Locate the cell with the specified text and output its [x, y] center coordinate. 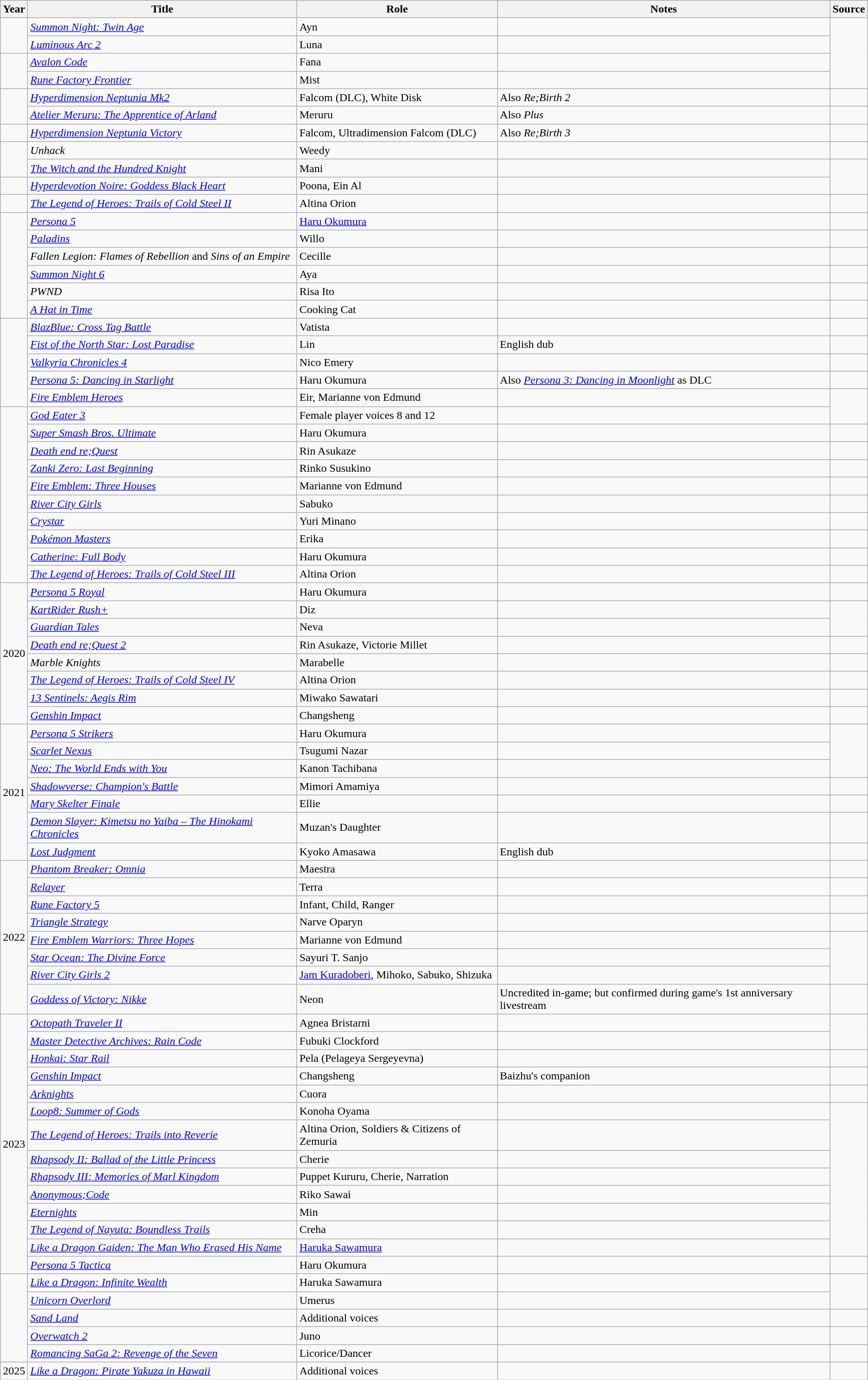
Muzan's Daughter [397, 828]
The Legend of Heroes: Trails of Cold Steel IV [162, 680]
Juno [397, 1335]
Aya [397, 274]
Persona 5 Tactica [162, 1265]
Neo: The World Ends with You [162, 768]
Like a Dragon: Infinite Wealth [162, 1283]
Weedy [397, 150]
Also Persona 3: Dancing in Moonlight as DLC [664, 380]
Pokémon Masters [162, 539]
Persona 5 Strikers [162, 733]
Luna [397, 45]
Miwako Sawatari [397, 698]
A Hat in Time [162, 309]
Like a Dragon: Pirate Yakuza in Hawaii [162, 1371]
Zanki Zero: Last Beginning [162, 468]
Year [14, 9]
Rin Asukaze [397, 450]
Guardian Tales [162, 627]
Terra [397, 887]
Shadowverse: Champion's Battle [162, 786]
Meruru [397, 115]
Persona 5: Dancing in Starlight [162, 380]
2023 [14, 1144]
Loop8: Summer of Gods [162, 1111]
Sabuko [397, 503]
Neon [397, 999]
Honkai: Star Rail [162, 1058]
Super Smash Bros. Ultimate [162, 433]
Sand Land [162, 1318]
Tsugumi Nazar [397, 751]
Riko Sawai [397, 1194]
The Legend of Heroes: Trails into Reverie [162, 1136]
Also Re;Birth 2 [664, 97]
Lin [397, 345]
Rin Asukaze, Victorie Millet [397, 645]
Rinko Susukino [397, 468]
Catherine: Full Body [162, 557]
Like a Dragon Gaiden: The Man Who Erased His Name [162, 1247]
Persona 5 [162, 221]
Willo [397, 239]
Marabelle [397, 662]
Relayer [162, 887]
Eternights [162, 1212]
Falcom (DLC), White Disk [397, 97]
Rhapsody III: Memories of Marl Kingdom [162, 1177]
Phantom Breaker: Omnia [162, 869]
Luminous Arc 2 [162, 45]
Jam Kuradoberi, Mihoko, Sabuko, Shizuka [397, 975]
Hyperdimension Neptunia Mk2 [162, 97]
The Witch and the Hundred Knight [162, 168]
Title [162, 9]
Hyperdevotion Noire: Goddess Black Heart [162, 186]
Rhapsody II: Ballad of the Little Princess [162, 1159]
Master Detective Archives: Rain Code [162, 1040]
Rune Factory 5 [162, 905]
Kanon Tachibana [397, 768]
Creha [397, 1230]
Romancing SaGa 2: Revenge of the Seven [162, 1353]
Sayuri T. Sanjo [397, 957]
Also Plus [664, 115]
Agnea Bristarni [397, 1023]
2022 [14, 937]
Avalon Code [162, 62]
Unhack [162, 150]
Cecille [397, 257]
Source [849, 9]
Umerus [397, 1300]
Overwatch 2 [162, 1335]
Unicorn Overlord [162, 1300]
Hyperdimension Neptunia Victory [162, 133]
Erika [397, 539]
Mary Skelter Finale [162, 804]
Triangle Strategy [162, 922]
Female player voices 8 and 12 [397, 415]
Maestra [397, 869]
Kyoko Amasawa [397, 852]
Puppet Kururu, Cherie, Narration [397, 1177]
Rune Factory Frontier [162, 80]
Diz [397, 610]
Arknights [162, 1093]
Ayn [397, 27]
The Legend of Heroes: Trails of Cold Steel II [162, 203]
Baizhu's companion [664, 1076]
Star Ocean: The Divine Force [162, 957]
Fire Emblem Warriors: Three Hopes [162, 940]
Ellie [397, 804]
Notes [664, 9]
Octopath Traveler II [162, 1023]
Risa Ito [397, 292]
Narve Oparyn [397, 922]
Uncredited in-game; but confirmed during game's 1st anniversary livestream [664, 999]
Konoha Oyama [397, 1111]
Yuri Minano [397, 521]
Atelier Meruru: The Apprentice of Arland [162, 115]
Summon Night: Twin Age [162, 27]
Licorice/Dancer [397, 1353]
Eir, Marianne von Edmund [397, 398]
Role [397, 9]
BlazBlue: Cross Tag Battle [162, 327]
Cooking Cat [397, 309]
Fana [397, 62]
Altina Orion, Soldiers & Citizens of Zemuria [397, 1136]
Mani [397, 168]
2021 [14, 792]
Min [397, 1212]
Valkyria Chronicles 4 [162, 362]
Fubuki Clockford [397, 1040]
2020 [14, 654]
2025 [14, 1371]
Summon Night 6 [162, 274]
Poona, Ein Al [397, 186]
Scarlet Nexus [162, 751]
Paladins [162, 239]
River City Girls 2 [162, 975]
PWND [162, 292]
Nico Emery [397, 362]
Marble Knights [162, 662]
13 Sentinels: Aegis Rim [162, 698]
Fallen Legion: Flames of Rebellion and Sins of an Empire [162, 257]
Lost Judgment [162, 852]
Cherie [397, 1159]
Anonymous;Code [162, 1194]
Persona 5 Royal [162, 592]
River City Girls [162, 503]
Cuora [397, 1093]
Neva [397, 627]
Falcom, Ultradimension Falcom (DLC) [397, 133]
The Legend of Nayuta: Boundless Trails [162, 1230]
God Eater 3 [162, 415]
KartRider Rush+ [162, 610]
Demon Slayer: Kimetsu no Yaiba – The Hinokami Chronicles [162, 828]
Vatista [397, 327]
Death end re;Quest [162, 450]
Fire Emblem Heroes [162, 398]
Mimori Amamiya [397, 786]
Death end re;Quest 2 [162, 645]
Goddess of Victory: Nikke [162, 999]
Mist [397, 80]
Also Re;Birth 3 [664, 133]
Fist of the North Star: Lost Paradise [162, 345]
Fire Emblem: Three Houses [162, 486]
The Legend of Heroes: Trails of Cold Steel III [162, 574]
Infant, Child, Ranger [397, 905]
Crystar [162, 521]
Pela (Pelageya Sergeyevna) [397, 1058]
